Provide the [X, Y] coordinate of the cell's center where the given text is located.  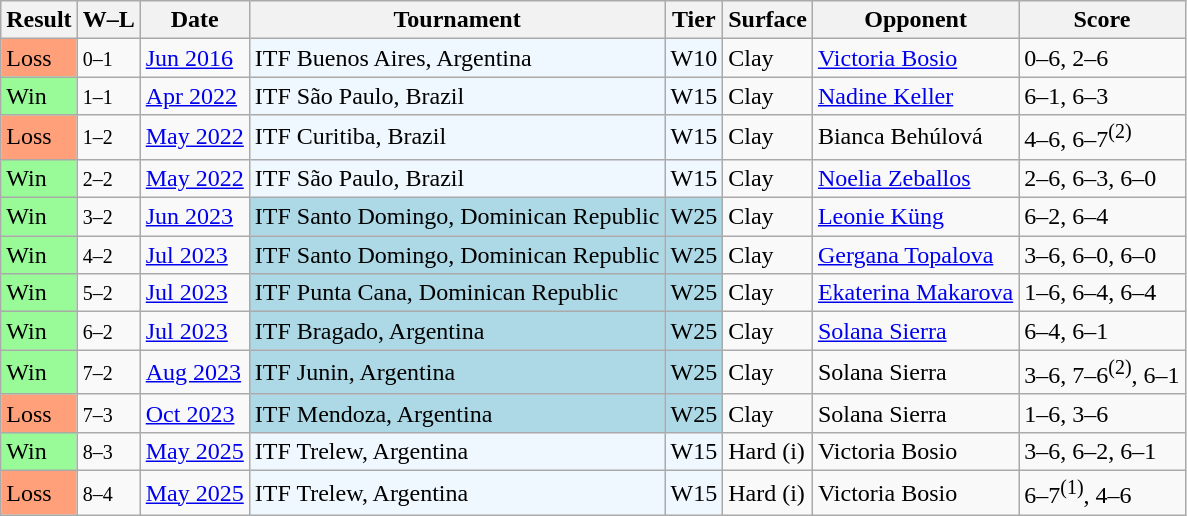
0–1 [108, 58]
ITF Curitiba, Brazil [457, 138]
6–4, 6–1 [1102, 331]
4–6, 6–7(2) [1102, 138]
ITF Buenos Aires, Argentina [457, 58]
Tier [694, 20]
6–2 [108, 331]
6–1, 6–3 [1102, 96]
1–6, 6–4, 6–4 [1102, 293]
3–6, 6–2, 6–1 [1102, 451]
3–6, 6–0, 6–0 [1102, 255]
ITF Bragado, Argentina [457, 331]
Jun 2023 [194, 217]
Score [1102, 20]
Leonie Küng [915, 217]
Jun 2016 [194, 58]
Bianca Behúlová [915, 138]
8–3 [108, 451]
3–2 [108, 217]
Ekaterina Makarova [915, 293]
Date [194, 20]
Opponent [915, 20]
Gergana Topalova [915, 255]
ITF Junin, Argentina [457, 372]
7–3 [108, 413]
1–1 [108, 96]
Nadine Keller [915, 96]
6–2, 6–4 [1102, 217]
Surface [768, 20]
Aug 2023 [194, 372]
W–L [108, 20]
6–7(1), 4–6 [1102, 492]
ITF Mendoza, Argentina [457, 413]
1–2 [108, 138]
Result [39, 20]
W10 [694, 58]
0–6, 2–6 [1102, 58]
2–2 [108, 178]
1–6, 3–6 [1102, 413]
2–6, 6–3, 6–0 [1102, 178]
8–4 [108, 492]
3–6, 7–6(2), 6–1 [1102, 372]
Apr 2022 [194, 96]
Tournament [457, 20]
Oct 2023 [194, 413]
5–2 [108, 293]
4–2 [108, 255]
Noelia Zeballos [915, 178]
7–2 [108, 372]
ITF Punta Cana, Dominican Republic [457, 293]
